Capture the cell that displays the provided text and extract its [x, y] central coordinate. 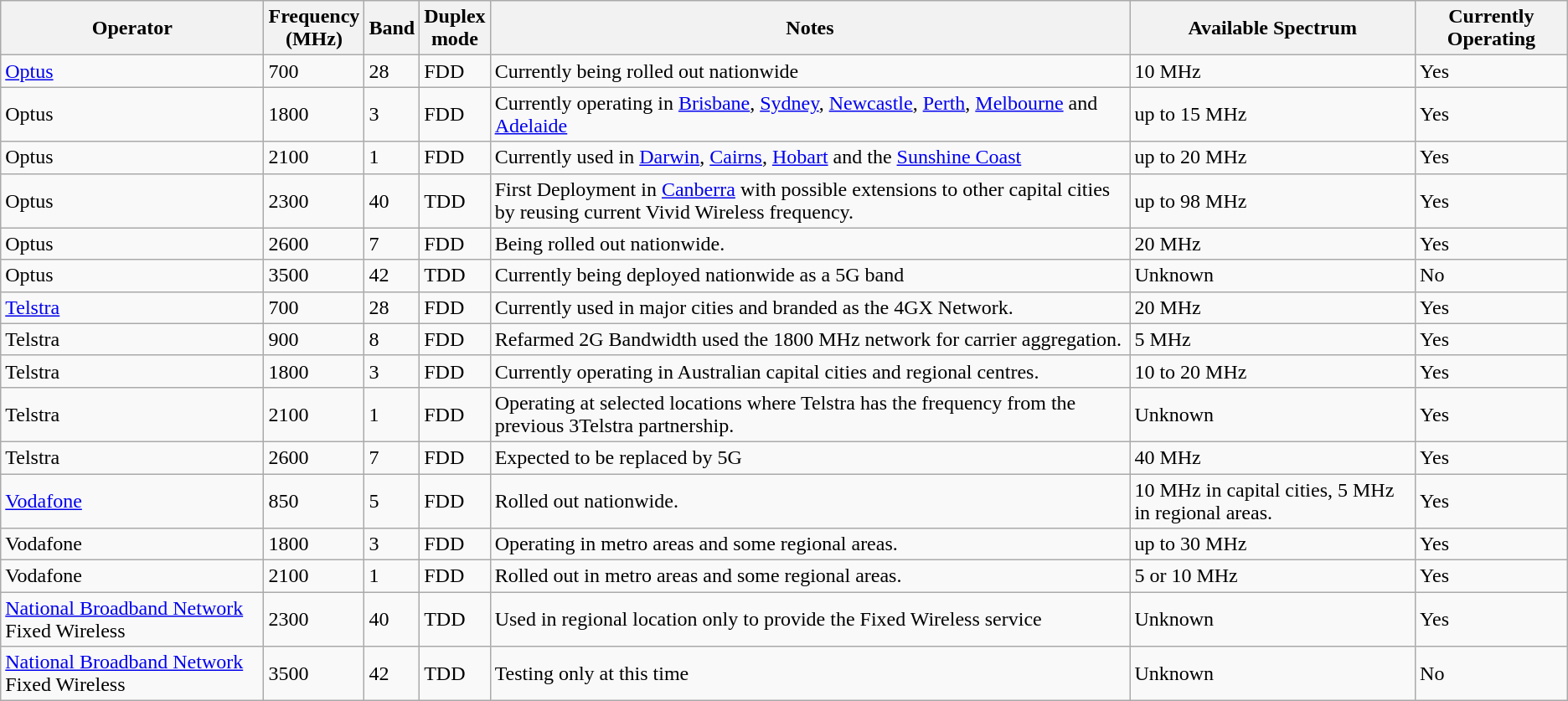
850 [314, 501]
Available Spectrum [1273, 28]
Currently Operating [1492, 28]
Rolled out nationwide. [810, 501]
900 [314, 339]
Operating in metro areas and some regional areas. [810, 544]
Operating at selected locations where Telstra has the frequency from the previous 3Telstra partnership. [810, 414]
Testing only at this time [810, 673]
10 to 20 MHz [1273, 371]
Currently operating in Australian capital cities and regional centres. [810, 371]
10 MHz in capital cities, 5 MHz in regional areas. [1273, 501]
8 [392, 339]
Currently being rolled out nationwide [810, 71]
5 MHz [1273, 339]
Currently being deployed nationwide as a 5G band [810, 276]
Rolled out in metro areas and some regional areas. [810, 576]
5 or 10 MHz [1273, 576]
Currently used in major cities and branded as the 4GX Network. [810, 307]
up to 20 MHz [1273, 157]
Being rolled out nationwide. [810, 244]
Currently operating in Brisbane, Sydney, Newcastle, Perth, Melbourne and Adelaide [810, 114]
Expected to be replaced by 5G [810, 457]
up to 98 MHz [1273, 201]
Used in regional location only to provide the Fixed Wireless service [810, 620]
Operator [132, 28]
Band [392, 28]
5 [392, 501]
Duplexmode [455, 28]
up to 15 MHz [1273, 114]
up to 30 MHz [1273, 544]
Currently used in Darwin, Cairns, Hobart and the Sunshine Coast [810, 157]
10 MHz [1273, 71]
Refarmed 2G Bandwidth used the 1800 MHz network for carrier aggregation. [810, 339]
First Deployment in Canberra with possible extensions to other capital cities by reusing current Vivid Wireless frequency. [810, 201]
Frequency(MHz) [314, 28]
Notes [810, 28]
40 MHz [1273, 457]
